From the cell containing the given text, extract its center point as [x, y] coordinate. 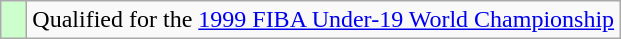
Qualified for the 1999 FIBA Under-19 World Championship [324, 20]
